Identify which cell holds the provided text, then report its (x, y) central coordinate. 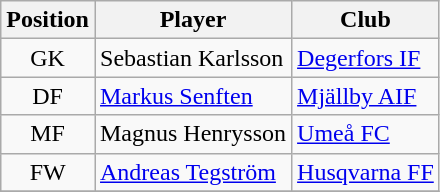
GK (48, 58)
MF (48, 134)
DF (48, 96)
Markus Senften (192, 96)
Player (192, 20)
Sebastian Karlsson (192, 58)
Magnus Henrysson (192, 134)
Club (366, 20)
Husqvarna FF (366, 172)
Andreas Tegström (192, 172)
Mjällby AIF (366, 96)
Degerfors IF (366, 58)
Umeå FC (366, 134)
Position (48, 20)
FW (48, 172)
